Extract the (X, Y) coordinate from the center of the cell holding the provided text.  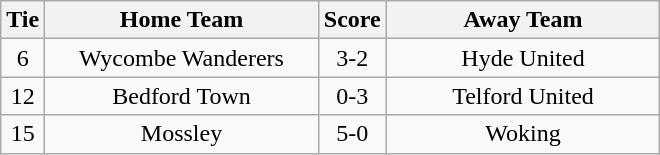
Wycombe Wanderers (182, 58)
Tie (23, 20)
Woking (523, 134)
0-3 (352, 96)
Score (352, 20)
Away Team (523, 20)
Home Team (182, 20)
15 (23, 134)
Hyde United (523, 58)
5-0 (352, 134)
6 (23, 58)
12 (23, 96)
Mossley (182, 134)
Bedford Town (182, 96)
Telford United (523, 96)
3-2 (352, 58)
